From the cell containing the given text, extract its center point as [X, Y] coordinate. 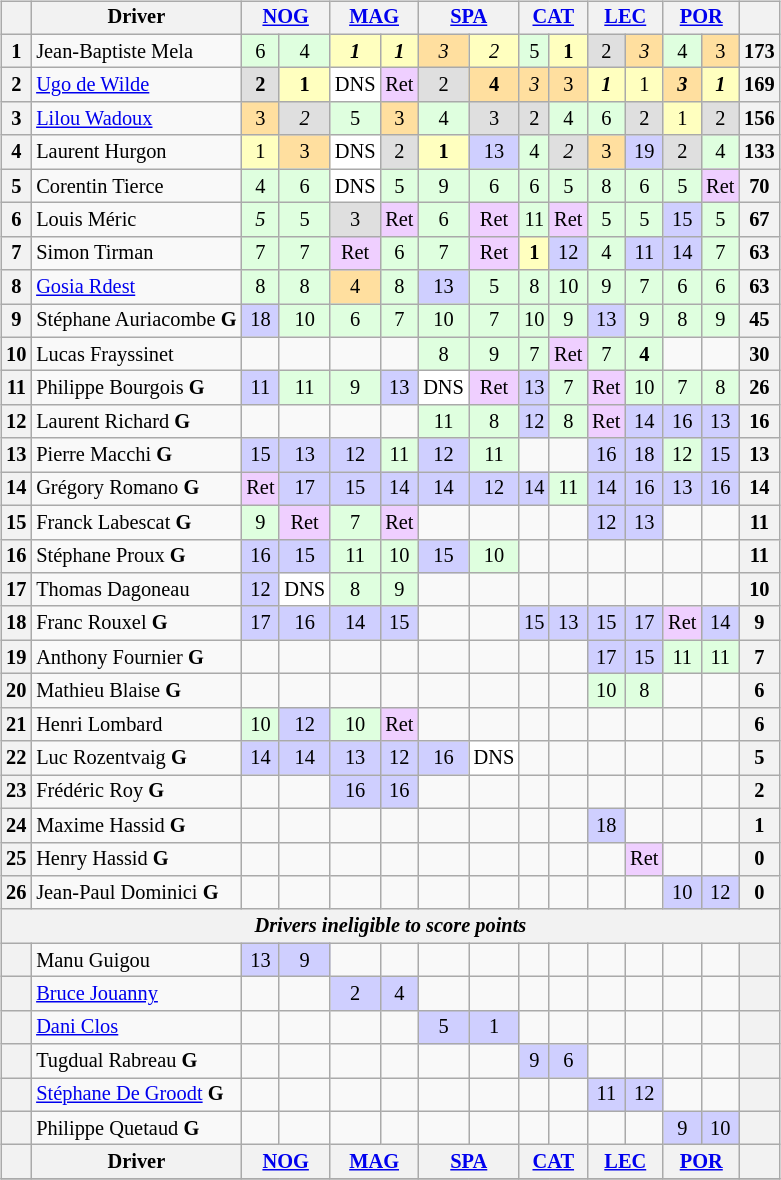
Corentin Tierce [136, 186]
Louis Méric [136, 220]
21 [16, 724]
22 [16, 758]
Henry Hassid G [136, 859]
Lucas Frayssinet [136, 354]
25 [16, 859]
30 [759, 354]
45 [759, 321]
Philippe Bourgois G [136, 388]
67 [759, 220]
Gosia Rdest [136, 287]
Laurent Richard G [136, 422]
Stéphane Auriacombe G [136, 321]
Franck Labescat G [136, 522]
Luc Rozentvaig G [136, 758]
Jean-Baptiste Mela [136, 51]
Franc Rouxel G [136, 623]
Maxime Hassid G [136, 825]
Henri Lombard [136, 724]
Lilou Wadoux [136, 119]
Philippe Quetaud G [136, 1128]
Manu Guigou [136, 960]
Grégory Romano G [136, 489]
Stéphane De Groodt G [136, 1095]
Simon Tirman [136, 253]
Frédéric Roy G [136, 792]
133 [759, 152]
20 [16, 691]
Dani Clos [136, 1027]
Stéphane Proux G [136, 556]
23 [16, 792]
Jean-Paul Dominici G [136, 893]
Anthony Fournier G [136, 657]
156 [759, 119]
169 [759, 85]
173 [759, 51]
70 [759, 186]
Bruce Jouanny [136, 994]
Pierre Macchi G [136, 455]
Thomas Dagoneau [136, 590]
Drivers ineligible to score points [390, 926]
Laurent Hurgon [136, 152]
Ugo de Wilde [136, 85]
Mathieu Blaise G [136, 691]
Tugdual Rabreau G [136, 1061]
24 [16, 825]
